Find where the given text appears and provide that cell's center as [x, y] coordinate. 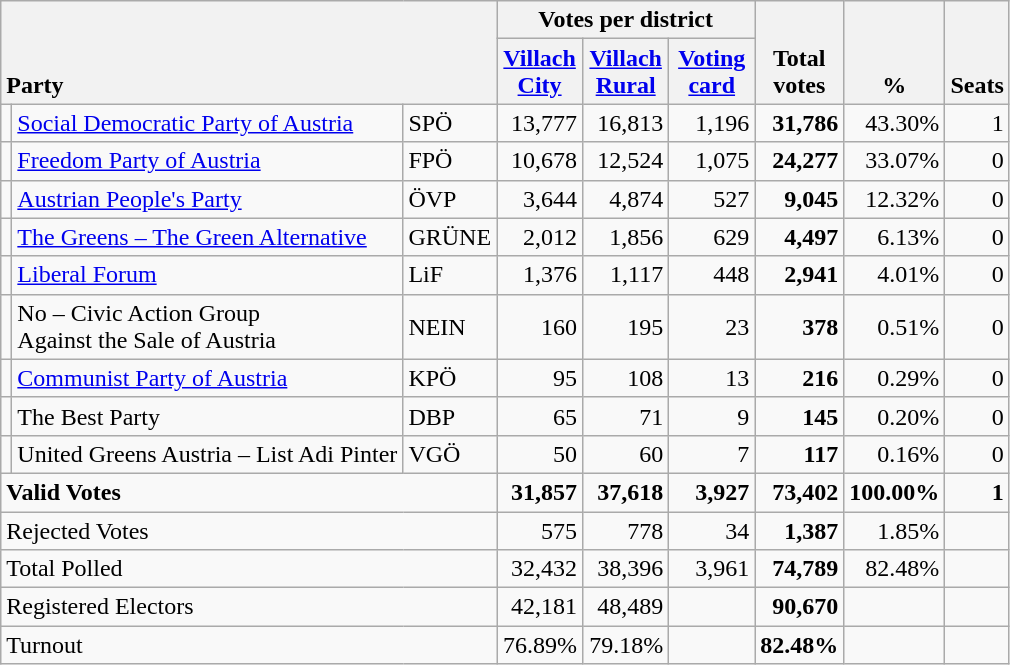
LiF [450, 275]
9,045 [800, 199]
FPÖ [450, 161]
% [894, 52]
527 [712, 199]
The Best Party [208, 416]
48,489 [626, 607]
16,813 [626, 123]
2,941 [800, 275]
10,678 [540, 161]
79.18% [626, 645]
160 [540, 326]
13,777 [540, 123]
60 [626, 454]
195 [626, 326]
SPÖ [450, 123]
37,618 [626, 492]
Registered Electors [249, 607]
38,396 [626, 569]
76.89% [540, 645]
3,927 [712, 492]
448 [712, 275]
Liberal Forum [208, 275]
71 [626, 416]
1.85% [894, 531]
Rejected Votes [249, 531]
9 [712, 416]
31,786 [800, 123]
VillachRural [626, 72]
31,857 [540, 492]
95 [540, 378]
12.32% [894, 199]
34 [712, 531]
65 [540, 416]
4,497 [800, 237]
778 [626, 531]
145 [800, 416]
1,196 [712, 123]
Turnout [249, 645]
0.29% [894, 378]
Totalvotes [800, 52]
90,670 [800, 607]
629 [712, 237]
12,524 [626, 161]
0.16% [894, 454]
DBP [450, 416]
378 [800, 326]
Votingcard [712, 72]
Votes per district [626, 20]
Total Polled [249, 569]
4,874 [626, 199]
100.00% [894, 492]
United Greens Austria – List Adi Pinter [208, 454]
43.30% [894, 123]
7 [712, 454]
6.13% [894, 237]
ÖVP [450, 199]
117 [800, 454]
1,387 [800, 531]
4.01% [894, 275]
The Greens – The Green Alternative [208, 237]
Seats [977, 52]
42,181 [540, 607]
23 [712, 326]
1,117 [626, 275]
32,432 [540, 569]
0.20% [894, 416]
No – Civic Action GroupAgainst the Sale of Austria [208, 326]
GRÜNE [450, 237]
216 [800, 378]
Valid Votes [249, 492]
Freedom Party of Austria [208, 161]
73,402 [800, 492]
74,789 [800, 569]
1,075 [712, 161]
3,961 [712, 569]
13 [712, 378]
2,012 [540, 237]
KPÖ [450, 378]
1,376 [540, 275]
108 [626, 378]
0.51% [894, 326]
33.07% [894, 161]
Austrian People's Party [208, 199]
Communist Party of Austria [208, 378]
1,856 [626, 237]
VillachCity [540, 72]
575 [540, 531]
50 [540, 454]
24,277 [800, 161]
VGÖ [450, 454]
Social Democratic Party of Austria [208, 123]
Party [249, 52]
3,644 [540, 199]
NEIN [450, 326]
